For the text-containing cell, return its midpoint in (x, y) coordinate format. 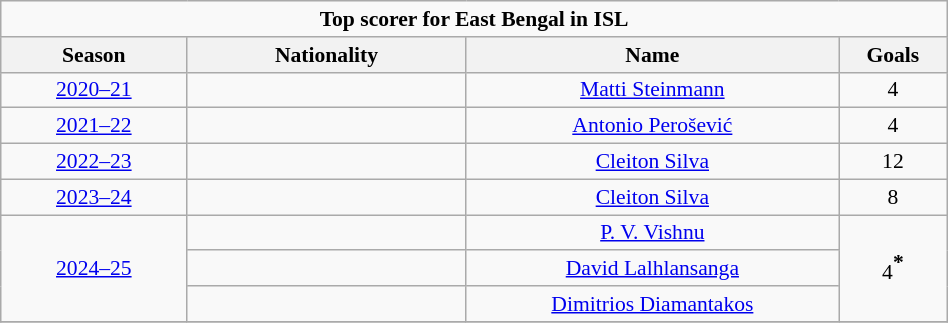
12 (894, 162)
2021–22 (94, 126)
Dimitrios Diamantakos (652, 304)
4* (894, 268)
Goals (894, 55)
Name (652, 55)
2022–23 (94, 162)
2020–21 (94, 90)
Season (94, 55)
Antonio Perošević (652, 126)
Top scorer for East Bengal in ISL (474, 19)
David Lalhlansanga (652, 269)
2024–25 (94, 268)
8 (894, 197)
Matti Steinmann (652, 90)
Nationality (326, 55)
2023–24 (94, 197)
P. V. Vishnu (652, 233)
